Find where the given text appears and provide that cell's center as (x, y) coordinate. 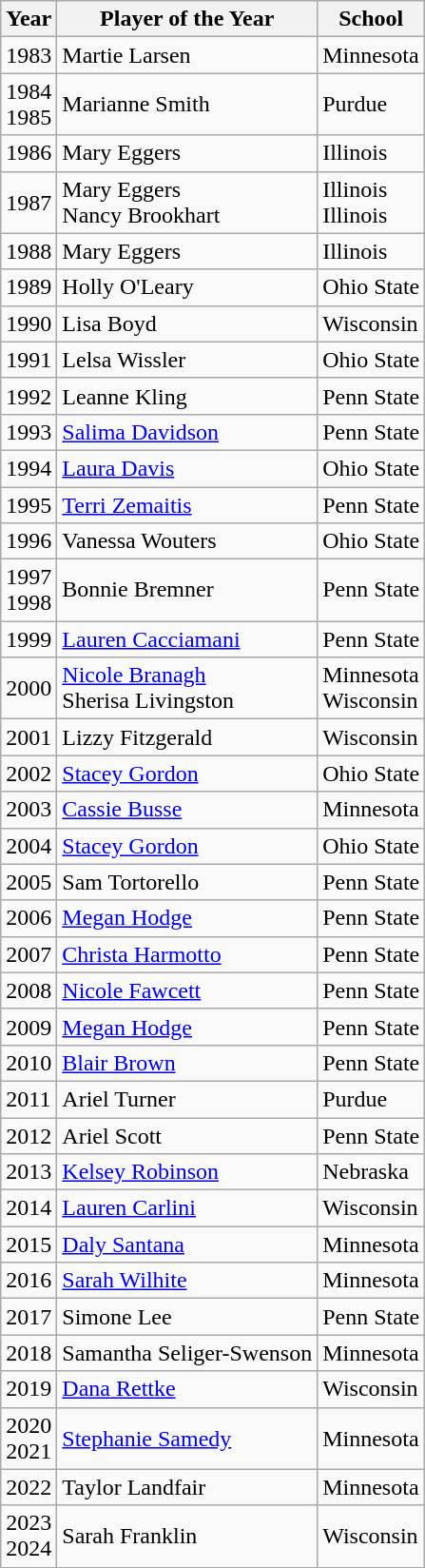
Martie Larsen (187, 55)
1990 (29, 323)
1996 (29, 541)
2005 (29, 882)
19971998 (29, 590)
2001 (29, 737)
2004 (29, 846)
2014 (29, 1208)
Daly Santana (187, 1245)
Sarah Franklin (187, 1536)
2016 (29, 1281)
1993 (29, 432)
1983 (29, 55)
20202021 (29, 1439)
Nicole BranaghSherisa Livingston (187, 689)
2015 (29, 1245)
Nebraska (371, 1172)
Christa Harmotto (187, 954)
2002 (29, 774)
Lizzy Fitzgerald (187, 737)
1987 (29, 202)
MinnesotaWisconsin (371, 689)
20232024 (29, 1536)
1992 (29, 396)
Samantha Seliger-Swenson (187, 1353)
2003 (29, 810)
Lelsa Wissler (187, 360)
2022 (29, 1487)
Blair Brown (187, 1063)
Player of the Year (187, 19)
Marianne Smith (187, 105)
IllinoisIllinois (371, 202)
2010 (29, 1063)
1995 (29, 505)
2008 (29, 990)
Ariel Turner (187, 1099)
School (371, 19)
Sarah Wilhite (187, 1281)
Lauren Carlini (187, 1208)
Stephanie Samedy (187, 1439)
Salima Davidson (187, 432)
2012 (29, 1135)
Laura Davis (187, 468)
2000 (29, 689)
19841985 (29, 105)
2017 (29, 1317)
2011 (29, 1099)
1994 (29, 468)
Bonnie Bremner (187, 590)
Nicole Fawcett (187, 990)
1989 (29, 287)
1986 (29, 153)
Year (29, 19)
2006 (29, 918)
Kelsey Robinson (187, 1172)
Ariel Scott (187, 1135)
Sam Tortorello (187, 882)
2009 (29, 1027)
2018 (29, 1353)
2019 (29, 1389)
Holly O'Leary (187, 287)
1999 (29, 639)
2013 (29, 1172)
Cassie Busse (187, 810)
2007 (29, 954)
Vanessa Wouters (187, 541)
1988 (29, 251)
Lisa Boyd (187, 323)
Dana Rettke (187, 1389)
Lauren Cacciamani (187, 639)
Taylor Landfair (187, 1487)
Leanne Kling (187, 396)
Mary EggersNancy Brookhart (187, 202)
Simone Lee (187, 1317)
Terri Zemaitis (187, 505)
1991 (29, 360)
